Return the [x, y] coordinate for the center point of the cell that contains the specified text.  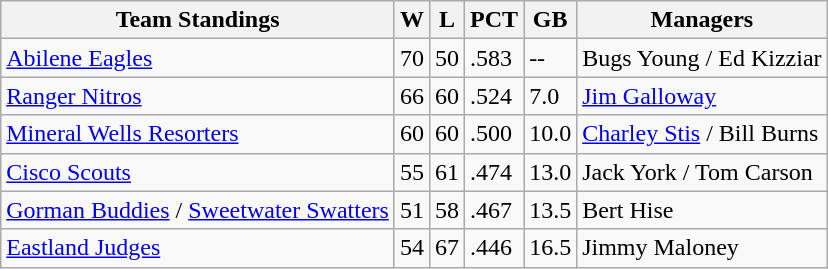
.583 [494, 58]
16.5 [550, 248]
Bert Hise [702, 210]
7.0 [550, 96]
Managers [702, 20]
55 [412, 172]
13.0 [550, 172]
13.5 [550, 210]
58 [446, 210]
66 [412, 96]
Ranger Nitros [198, 96]
Jack York / Tom Carson [702, 172]
50 [446, 58]
.524 [494, 96]
Abilene Eagles [198, 58]
Gorman Buddies / Sweetwater Swatters [198, 210]
GB [550, 20]
-- [550, 58]
Jimmy Maloney [702, 248]
Jim Galloway [702, 96]
70 [412, 58]
L [446, 20]
10.0 [550, 134]
.446 [494, 248]
Bugs Young / Ed Kizziar [702, 58]
61 [446, 172]
.467 [494, 210]
54 [412, 248]
PCT [494, 20]
W [412, 20]
Mineral Wells Resorters [198, 134]
Cisco Scouts [198, 172]
67 [446, 248]
Charley Stis / Bill Burns [702, 134]
.474 [494, 172]
Eastland Judges [198, 248]
51 [412, 210]
Team Standings [198, 20]
.500 [494, 134]
